Extract the [X, Y] coordinate from the center of the cell holding the provided text.  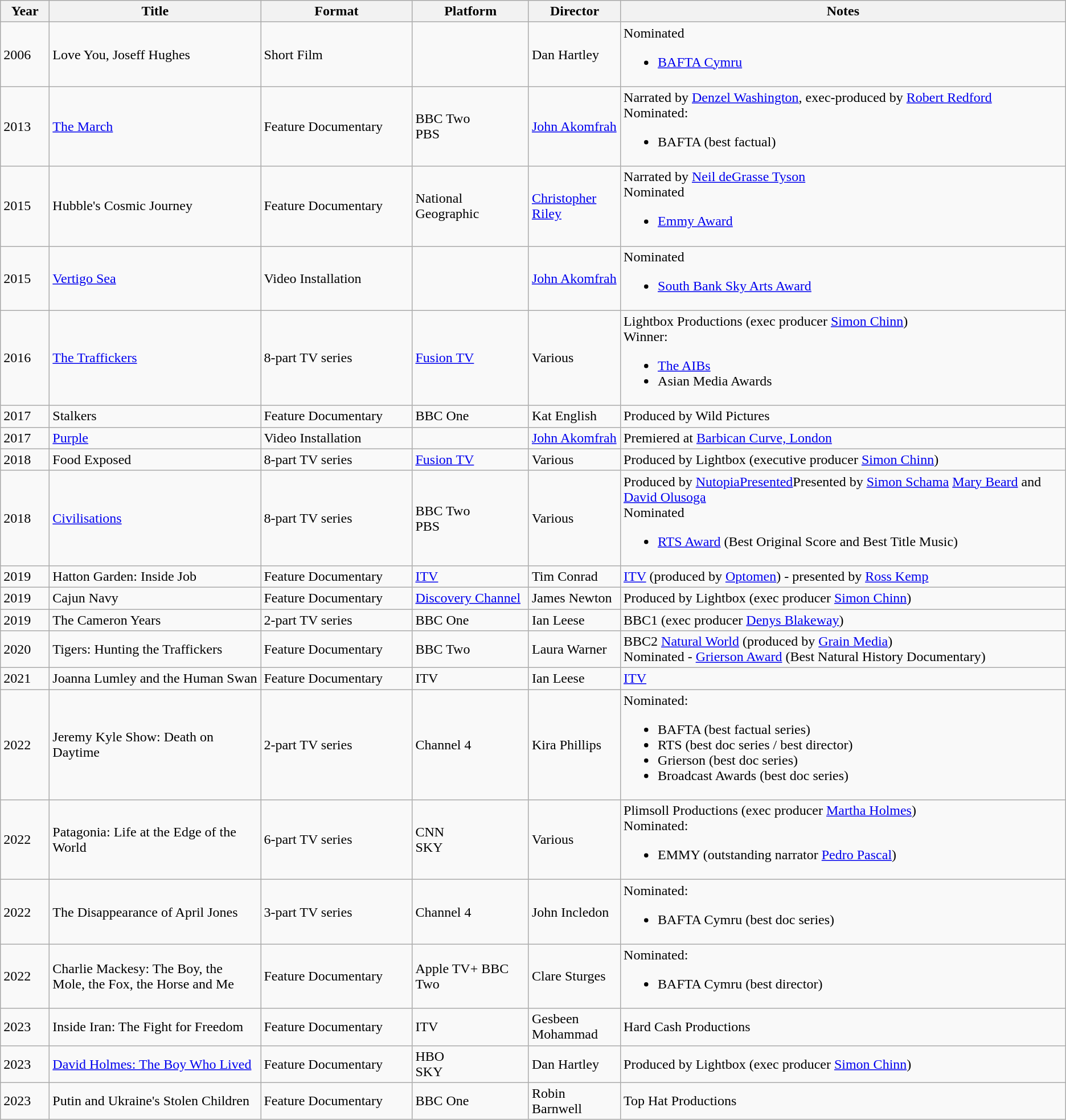
Food Exposed [155, 460]
2016 [25, 358]
The Cameron Years [155, 620]
Format [337, 11]
Tim Conrad [574, 576]
2013 [25, 126]
Kat English [574, 416]
Platform [470, 11]
Nominated:BAFTA Cymru (best doc series) [843, 912]
Kira Phillips [574, 745]
The Traffickers [155, 358]
BBC Two [470, 649]
Stalkers [155, 416]
Patagonia: Life at the Edge of the World [155, 840]
The March [155, 126]
Hard Cash Productions [843, 1027]
CNNSKY [470, 840]
2020 [25, 649]
Narrated by Neil deGrasse TysonNominatedEmmy Award [843, 206]
Love You, Joseff Hughes [155, 55]
ITV (produced by Optomen) - presented by Ross Kemp [843, 576]
NominatedBAFTA Cymru [843, 55]
Plimsoll Productions (exec producer Martha Holmes)Nominated:EMMY (outstanding narrator Pedro Pascal) [843, 840]
Cajun Navy [155, 598]
Charlie Mackesy: The Boy, the Mole, the Fox, the Horse and Me [155, 976]
Produced by Wild Pictures [843, 416]
Jeremy Kyle Show: Death on Daytime [155, 745]
BBC2 Natural World (produced by Grain Media)Nominated - Grierson Award (Best Natural History Documentary) [843, 649]
Produced by Lightbox (executive producer Simon Chinn) [843, 460]
David Holmes: The Boy Who Lived [155, 1064]
Inside Iran: The Fight for Freedom [155, 1027]
HBOSKY [470, 1064]
3-part TV series [337, 912]
Joanna Lumley and the Human Swan [155, 679]
Premiered at Barbican Curve, London [843, 438]
James Newton [574, 598]
Director [574, 11]
Discovery Channel [470, 598]
National Geographic [470, 206]
Hubble's Cosmic Journey [155, 206]
Civilisations [155, 518]
Nominated:BAFTA (best factual series)RTS (best doc series / best director)Grierson (best doc series)Broadcast Awards (best doc series) [843, 745]
Year [25, 11]
Gesbeen Mohammad [574, 1027]
Clare Sturges [574, 976]
Christopher Riley [574, 206]
John Incledon [574, 912]
Robin Barnwell [574, 1101]
Tigers: Hunting the Traffickers [155, 649]
Short Film [337, 55]
Putin and Ukraine's Stolen Children [155, 1101]
Apple TV+ BBC Two [470, 976]
Hatton Garden: Inside Job [155, 576]
Vertigo Sea [155, 278]
2021 [25, 679]
Produced by NutopiaPresentedPresented by Simon Schama Mary Beard and David OlusogaNominatedRTS Award (Best Original Score and Best Title Music) [843, 518]
Laura Warner [574, 649]
Lightbox Productions (exec producer Simon Chinn)Winner:The AIBsAsian Media Awards [843, 358]
Top Hat Productions [843, 1101]
6-part TV series [337, 840]
Purple [155, 438]
NominatedSouth Bank Sky Arts Award [843, 278]
BBC1 (exec producer Denys Blakeway) [843, 620]
Title [155, 11]
2006 [25, 55]
Narrated by Denzel Washington, exec-produced by Robert RedfordNominated:BAFTA (best factual) [843, 126]
Nominated:BAFTA Cymru (best director) [843, 976]
Notes [843, 11]
The Disappearance of April Jones [155, 912]
